Return (X, Y) of the center of cell containing provided text 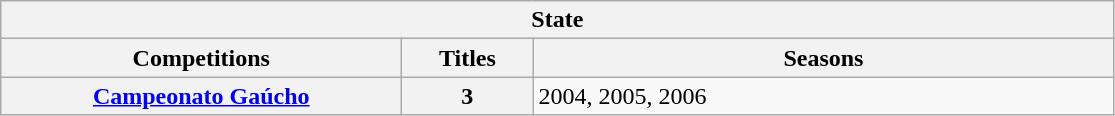
Campeonato Gaúcho (202, 96)
Titles (468, 58)
State (558, 20)
3 (468, 96)
Seasons (824, 58)
Competitions (202, 58)
2004, 2005, 2006 (824, 96)
